Return the [x, y] coordinate for the center point of the cell that contains the specified text.  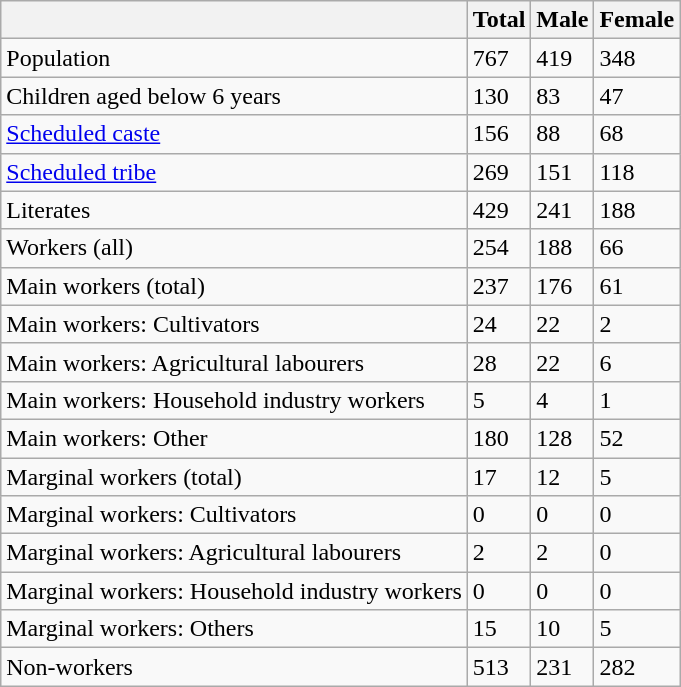
254 [499, 248]
Marginal workers: Others [234, 629]
15 [499, 629]
24 [499, 324]
Population [234, 58]
767 [499, 58]
28 [499, 362]
Main workers (total) [234, 286]
61 [637, 286]
52 [637, 438]
282 [637, 667]
237 [499, 286]
Marginal workers: Cultivators [234, 515]
128 [562, 438]
Female [637, 20]
88 [562, 134]
513 [499, 667]
Workers (all) [234, 248]
1 [637, 400]
10 [562, 629]
47 [637, 96]
6 [637, 362]
4 [562, 400]
231 [562, 667]
156 [499, 134]
348 [637, 58]
Children aged below 6 years [234, 96]
Main workers: Cultivators [234, 324]
83 [562, 96]
419 [562, 58]
Main workers: Other [234, 438]
Total [499, 20]
12 [562, 477]
180 [499, 438]
118 [637, 172]
68 [637, 134]
Main workers: Household industry workers [234, 400]
Scheduled caste [234, 134]
269 [499, 172]
Marginal workers: Household industry workers [234, 591]
151 [562, 172]
241 [562, 210]
429 [499, 210]
Marginal workers: Agricultural labourers [234, 553]
Main workers: Agricultural labourers [234, 362]
66 [637, 248]
Literates [234, 210]
Marginal workers (total) [234, 477]
Scheduled tribe [234, 172]
130 [499, 96]
Male [562, 20]
Non-workers [234, 667]
176 [562, 286]
17 [499, 477]
